Extract the [x, y] coordinate from the center of the cell holding the provided text.  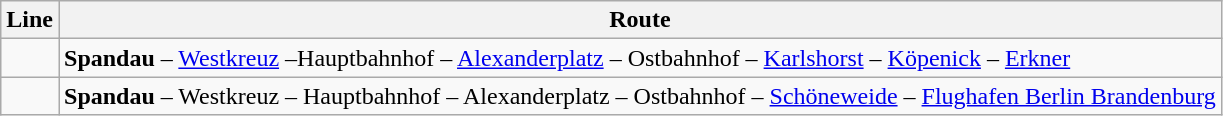
Route [640, 20]
Spandau – Westkreuz –Hauptbahnhof – Alexanderplatz – Ostbahnhof – Karlshorst – Köpenick – Erkner [640, 58]
Spandau – Westkreuz – Hauptbahnhof – Alexanderplatz – Ostbahnhof – Schöneweide – Flughafen Berlin Brandenburg [640, 96]
Line [30, 20]
